Find where the given text appears and provide that cell's center as [X, Y] coordinate. 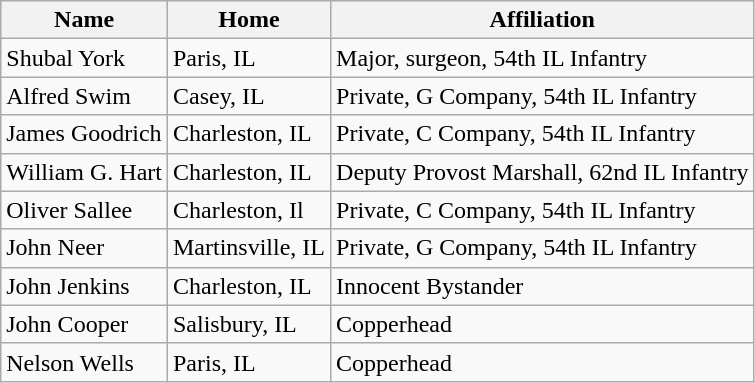
Salisbury, IL [248, 324]
Shubal York [84, 58]
Name [84, 20]
Martinsville, IL [248, 248]
John Cooper [84, 324]
Deputy Provost Marshall, 62nd IL Infantry [542, 172]
Alfred Swim [84, 96]
Charleston, Il [248, 210]
John Jenkins [84, 286]
Home [248, 20]
Major, surgeon, 54th IL Infantry [542, 58]
Innocent Bystander [542, 286]
John Neer [84, 248]
Casey, IL [248, 96]
William G. Hart [84, 172]
Nelson Wells [84, 362]
Affiliation [542, 20]
James Goodrich [84, 134]
Oliver Sallee [84, 210]
